Output the [X, Y] coordinate of the center of the cell containing the given text.  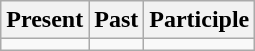
Past [116, 20]
Present [45, 20]
Participle [200, 20]
